For the text-containing cell, return its midpoint in (X, Y) coordinate format. 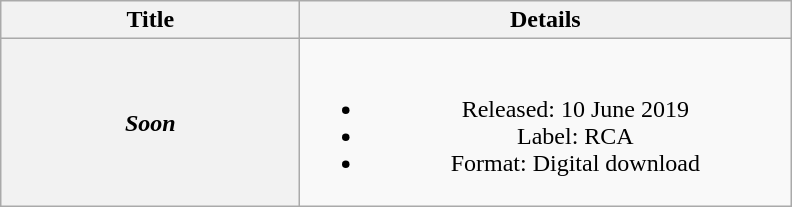
Soon (150, 122)
Details (546, 20)
Title (150, 20)
Released: 10 June 2019Label: RCAFormat: Digital download (546, 122)
